For the text-containing cell, return its midpoint in [x, y] coordinate format. 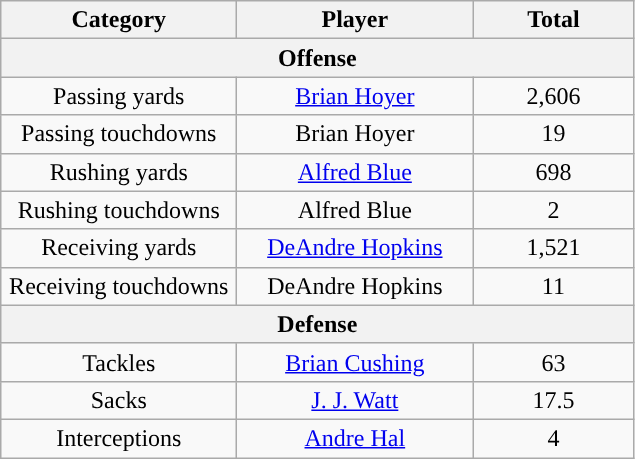
2,606 [554, 96]
4 [554, 438]
19 [554, 134]
698 [554, 172]
Interceptions [119, 438]
Rushing touchdowns [119, 210]
Category [119, 20]
Defense [318, 324]
Offense [318, 58]
1,521 [554, 248]
63 [554, 362]
Receiving yards [119, 248]
Sacks [119, 400]
17.5 [554, 400]
11 [554, 286]
Passing yards [119, 96]
Brian Cushing [355, 362]
Tackles [119, 362]
Andre Hal [355, 438]
Rushing yards [119, 172]
2 [554, 210]
Total [554, 20]
Player [355, 20]
Passing touchdowns [119, 134]
J. J. Watt [355, 400]
Receiving touchdowns [119, 286]
